Return the (X, Y) coordinate for the center point of the cell that contains the specified text.  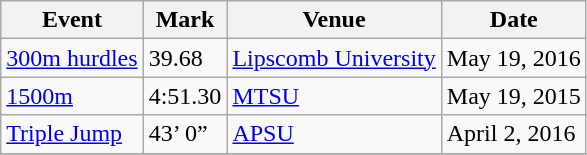
4:51.30 (185, 96)
1500m (72, 96)
43’ 0” (185, 134)
39.68 (185, 58)
Lipscomb University (334, 58)
Mark (185, 20)
April 2, 2016 (514, 134)
Event (72, 20)
May 19, 2016 (514, 58)
APSU (334, 134)
Triple Jump (72, 134)
May 19, 2015 (514, 96)
MTSU (334, 96)
300m hurdles (72, 58)
Date (514, 20)
Venue (334, 20)
